Locate the cell with the specified text and output its [x, y] center coordinate. 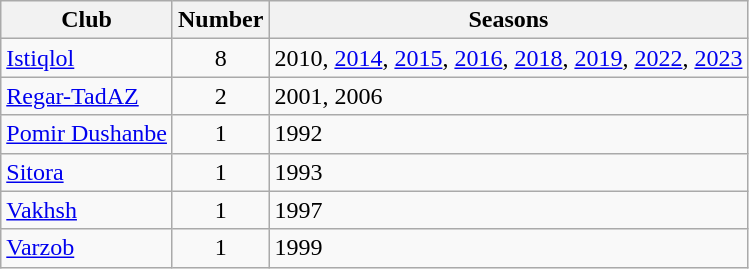
2 [220, 96]
Varzob [87, 248]
Regar-TadAZ [87, 96]
Vakhsh [87, 210]
Number [220, 20]
8 [220, 58]
Pomir Dushanbe [87, 134]
1993 [508, 172]
Seasons [508, 20]
Istiqlol [87, 58]
Club [87, 20]
Sitora [87, 172]
2001, 2006 [508, 96]
1997 [508, 210]
2010, 2014, 2015, 2016, 2018, 2019, 2022, 2023 [508, 58]
1992 [508, 134]
1999 [508, 248]
